Pinpoint the cell where the given text exists, returning its (X, Y) midpoint coordinate. 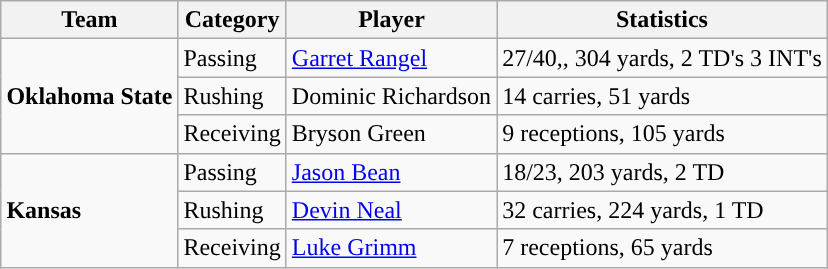
14 carries, 51 yards (662, 96)
Category (232, 20)
Garret Rangel (391, 58)
Devin Neal (391, 210)
Kansas (90, 210)
18/23, 203 yards, 2 TD (662, 172)
Luke Grimm (391, 248)
Dominic Richardson (391, 96)
9 receptions, 105 yards (662, 134)
27/40,, 304 yards, 2 TD's 3 INT's (662, 58)
Oklahoma State (90, 96)
Player (391, 20)
Statistics (662, 20)
Jason Bean (391, 172)
Bryson Green (391, 134)
Team (90, 20)
7 receptions, 65 yards (662, 248)
32 carries, 224 yards, 1 TD (662, 210)
